Extract the (x, y) coordinate from the center of the cell holding the provided text.  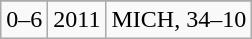
2011 (77, 20)
MICH, 34–10 (179, 20)
0–6 (24, 20)
